Capture the cell that displays the provided text and extract its (X, Y) central coordinate. 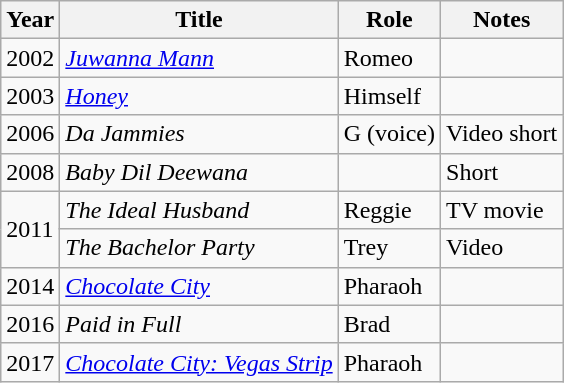
Video (502, 248)
2014 (30, 286)
Short (502, 172)
Paid in Full (199, 324)
Juwanna Mann (199, 58)
2006 (30, 134)
Notes (502, 20)
The Bachelor Party (199, 248)
Romeo (389, 58)
2008 (30, 172)
Video short (502, 134)
Da Jammies (199, 134)
Himself (389, 96)
The Ideal Husband (199, 210)
2003 (30, 96)
2016 (30, 324)
TV movie (502, 210)
2017 (30, 362)
G (voice) (389, 134)
Chocolate City (199, 286)
Honey (199, 96)
Trey (389, 248)
Chocolate City: Vegas Strip (199, 362)
Reggie (389, 210)
Role (389, 20)
Baby Dil Deewana (199, 172)
Title (199, 20)
Year (30, 20)
Brad (389, 324)
2002 (30, 58)
2011 (30, 229)
